Find where the given text appears and provide that cell's center as [x, y] coordinate. 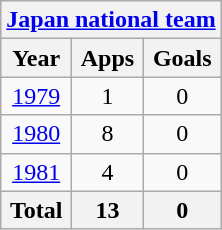
Year [36, 58]
1980 [36, 134]
13 [108, 210]
4 [108, 172]
Japan national team [111, 20]
Total [36, 210]
8 [108, 134]
Apps [108, 58]
1979 [36, 96]
Goals [182, 58]
1981 [36, 172]
1 [108, 96]
